Return (x, y) of the center of cell containing provided text 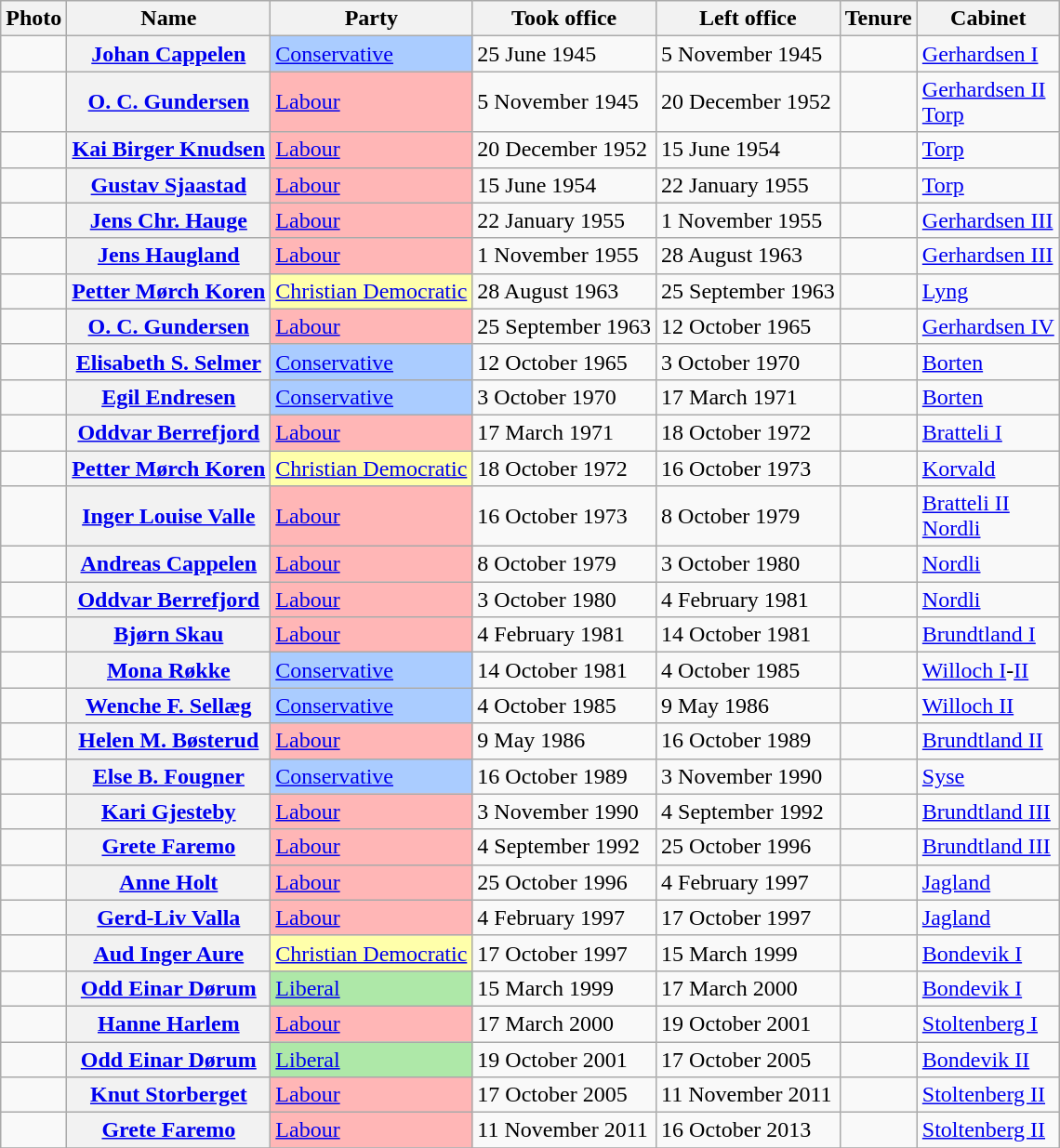
Gerd-Liv Valla (169, 917)
16 October 2013 (749, 1130)
Gerhardsen II Torp (987, 102)
Tenure (878, 19)
Bondevik II (987, 1059)
Wenche F. Sellæg (169, 706)
Gerhardsen IV (987, 326)
Aud Inger Aure (169, 953)
Inger Louise Valle (169, 517)
Bratteli I (987, 432)
Bjørn Skau (169, 635)
Jens Haugland (169, 256)
Willoch II (987, 706)
Hanne Harlem (169, 1023)
Johan Cappelen (169, 54)
Kai Birger Knudsen (169, 150)
Party (372, 19)
Helen M. Bøsterud (169, 741)
Korvald (987, 468)
Syse (987, 776)
Gerhardsen I (987, 54)
Bratteli II Nordli (987, 517)
Elisabeth S. Selmer (169, 362)
Took office (564, 19)
Egil Endresen (169, 397)
Else B. Fougner (169, 776)
Lyng (987, 291)
Cabinet (987, 19)
Andreas Cappelen (169, 564)
Anne Holt (169, 882)
Left office (749, 19)
Photo (33, 19)
Kari Gjesteby (169, 812)
Name (169, 19)
Mona Røkke (169, 670)
25 June 1945 (564, 54)
Brundtland I (987, 635)
Gustav Sjaastad (169, 185)
Willoch I-II (987, 670)
Brundtland II (987, 741)
Jens Chr. Hauge (169, 220)
Stoltenberg I (987, 1023)
Knut Storberget (169, 1095)
